For the text-containing cell, return its midpoint in [x, y] coordinate format. 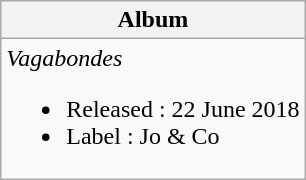
VagabondesReleased : 22 June 2018Label : Jo & Co [153, 109]
Album [153, 20]
